Output the [x, y] coordinate of the center of the cell containing the given text.  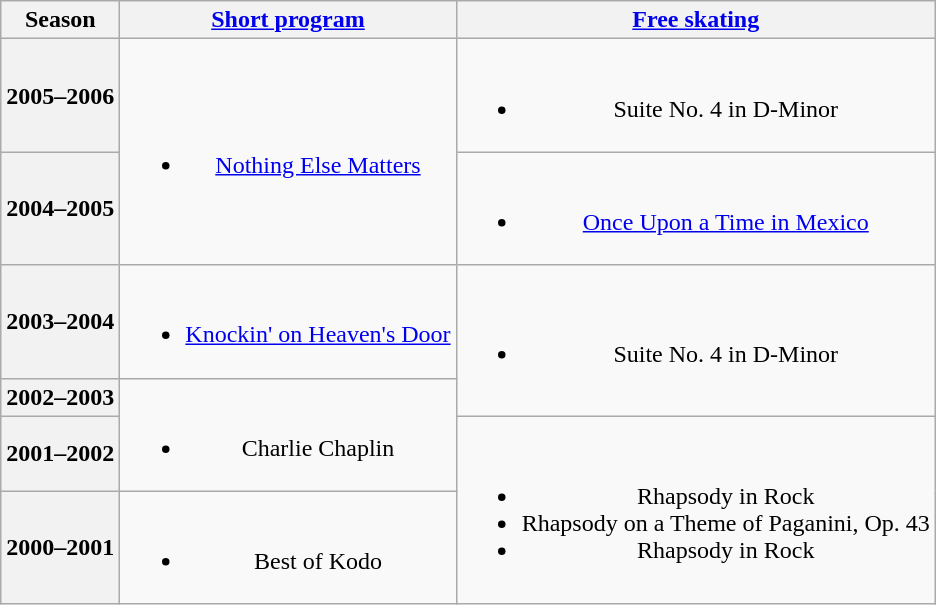
Short program [288, 20]
2003–2004 [60, 322]
Charlie Chaplin [288, 434]
2001–2002 [60, 454]
Nothing Else Matters [288, 152]
2005–2006 [60, 96]
2002–2003 [60, 397]
Knockin' on Heaven's Door [288, 322]
Rhapsody in Rock Rhapsody on a Theme of Paganini, Op. 43 Rhapsody in Rock [696, 510]
2000–2001 [60, 548]
Best of Kodo [288, 548]
Season [60, 20]
2004–2005 [60, 208]
Once Upon a Time in Mexico [696, 208]
Free skating [696, 20]
